Locate the cell with the specified text and output its [x, y] center coordinate. 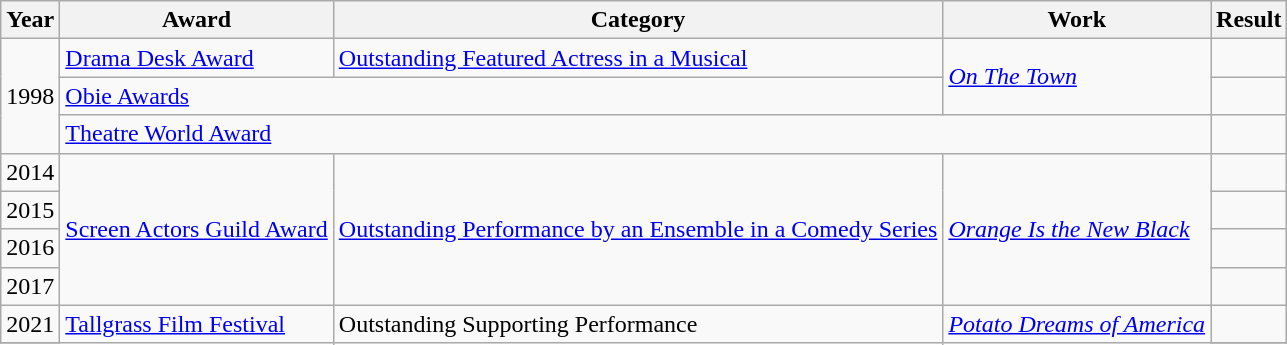
2014 [30, 172]
Obie Awards [502, 96]
Outstanding Featured Actress in a Musical [638, 58]
Year [30, 20]
Theatre World Award [636, 134]
2015 [30, 210]
2016 [30, 248]
Category [638, 20]
Result [1249, 20]
Tallgrass Film Festival [196, 324]
Outstanding Supporting Performance [638, 324]
On The Town [1077, 77]
Potato Dreams of America [1077, 324]
Outstanding Performance by an Ensemble in a Comedy Series [638, 229]
Orange Is the New Black [1077, 229]
2017 [30, 286]
Screen Actors Guild Award [196, 229]
Drama Desk Award [196, 58]
Work [1077, 20]
2021 [30, 324]
Award [196, 20]
1998 [30, 96]
